Pinpoint the cell where the given text exists, returning its [X, Y] midpoint coordinate. 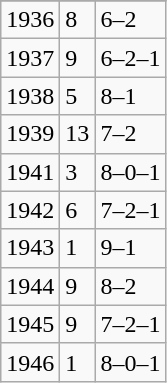
9–1 [130, 248]
13 [78, 134]
5 [78, 96]
1943 [30, 248]
6–2–1 [130, 58]
6 [78, 210]
1938 [30, 96]
1945 [30, 324]
1946 [30, 362]
6–2 [130, 20]
1937 [30, 58]
1942 [30, 210]
8–1 [130, 96]
1944 [30, 286]
1939 [30, 134]
8–2 [130, 286]
8 [78, 20]
1936 [30, 20]
1941 [30, 172]
7–2 [130, 134]
3 [78, 172]
